Output the [X, Y] coordinate of the center of the cell containing the given text.  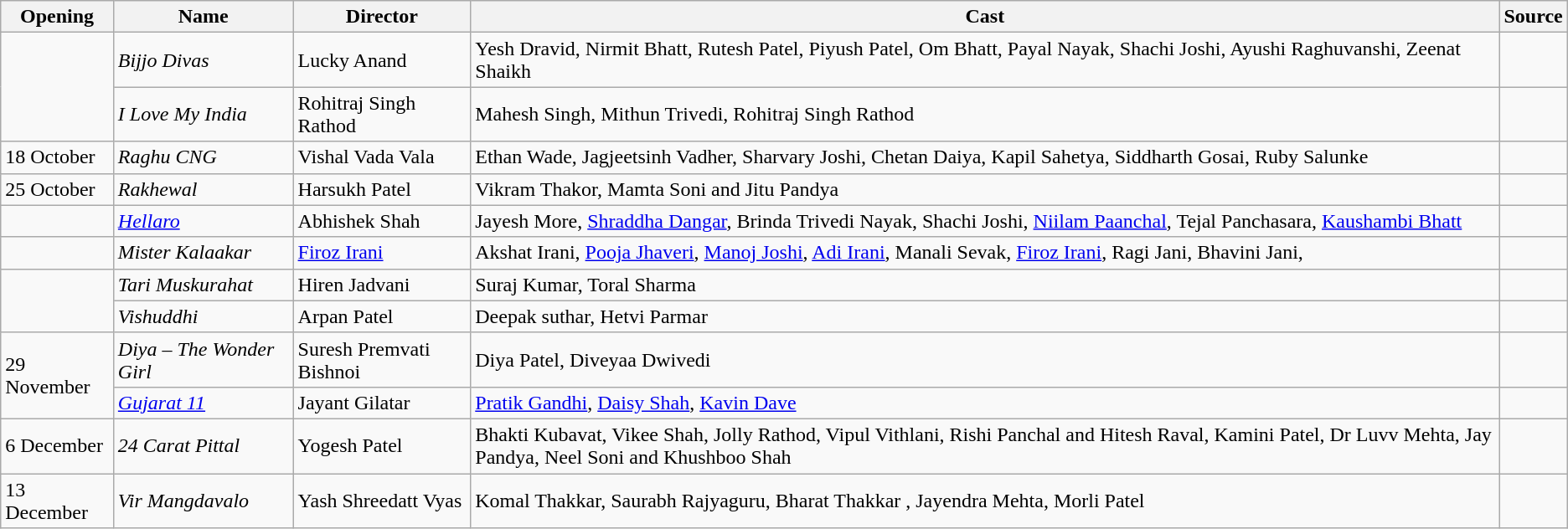
Raghu CNG [203, 157]
13 December [57, 501]
24 Carat Pittal [203, 445]
Name [203, 17]
I Love My India [203, 114]
29 November [57, 375]
Komal Thakkar, Saurabh Rajyaguru, Bharat Thakkar , Jayendra Mehta, Morli Patel [985, 501]
Mister Kalaakar [203, 253]
Firoz Irani [382, 253]
Director [382, 17]
Yesh Dravid, Nirmit Bhatt, Rutesh Patel, Piyush Patel, Om Bhatt, Payal Nayak, Shachi Joshi, Ayushi Raghuvanshi, Zeenat Shaikh [985, 60]
Jayant Gilatar [382, 403]
Tari Muskurahat [203, 285]
Gujarat 11 [203, 403]
Harsukh Patel [382, 189]
Pratik Gandhi, Daisy Shah, Kavin Dave [985, 403]
Akshat Irani, Pooja Jhaveri, Manoj Joshi, Adi Irani, Manali Sevak, Firoz Irani, Ragi Jani, Bhavini Jani, [985, 253]
Rohitraj Singh Rathod [382, 114]
Deepak suthar, Hetvi Parmar [985, 316]
18 October [57, 157]
Diya – The Wonder Girl [203, 360]
Yash Shreedatt Vyas [382, 501]
Source [1533, 17]
Opening [57, 17]
Hiren Jadvani [382, 285]
Jayesh More, Shraddha Dangar, Brinda Trivedi Nayak, Shachi Joshi, Niilam Paanchal, Tejal Panchasara, Kaushambi Bhatt [985, 221]
Hellaro [203, 221]
Bijjo Divas [203, 60]
6 December [57, 445]
Ethan Wade, Jagjeetsinh Vadher, Sharvary Joshi, Chetan Daiya, Kapil Sahetya, Siddharth Gosai, Ruby Salunke [985, 157]
Lucky Anand [382, 60]
Abhishek Shah [382, 221]
Rakhewal [203, 189]
Cast [985, 17]
Yogesh Patel [382, 445]
Arpan Patel [382, 316]
Vir Mangdavalo [203, 501]
Vikram Thakor, Mamta Soni and Jitu Pandya [985, 189]
Suraj Kumar, Toral Sharma [985, 285]
Vishuddhi [203, 316]
Vishal Vada Vala [382, 157]
Diya Patel, Diveyaa Dwivedi [985, 360]
Mahesh Singh, Mithun Trivedi, Rohitraj Singh Rathod [985, 114]
25 October [57, 189]
Suresh Premvati Bishnoi [382, 360]
